Determine the [x, y] coordinate at the center of the cell enclosing the given text.  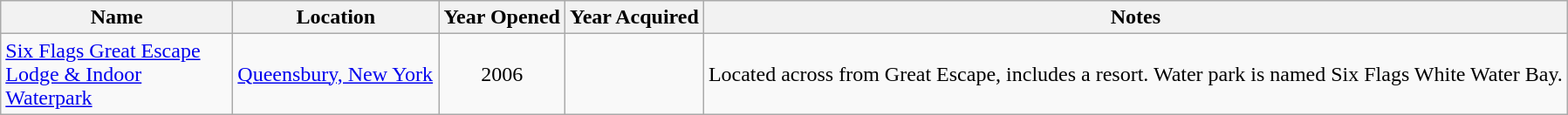
Located across from Great Escape, includes a resort. Water park is named Six Flags White Water Bay. [1135, 74]
Six Flags Great Escape Lodge & Indoor Waterpark [117, 74]
Year Acquired [635, 17]
Location [336, 17]
2006 [503, 74]
Queensbury, New York [336, 74]
Year Opened [503, 17]
Name [117, 17]
Notes [1135, 17]
